Output the [x, y] coordinate of the center of the cell containing the given text.  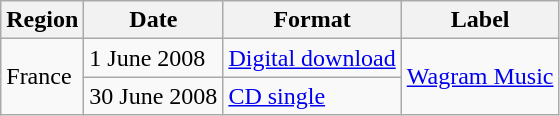
CD single [312, 96]
Region [42, 20]
France [42, 77]
Digital download [312, 58]
Format [312, 20]
Date [154, 20]
1 June 2008 [154, 58]
Label [480, 20]
Wagram Music [480, 77]
30 June 2008 [154, 96]
